Scan for the cell matching the given text and deliver its [x, y] coordinate at center. 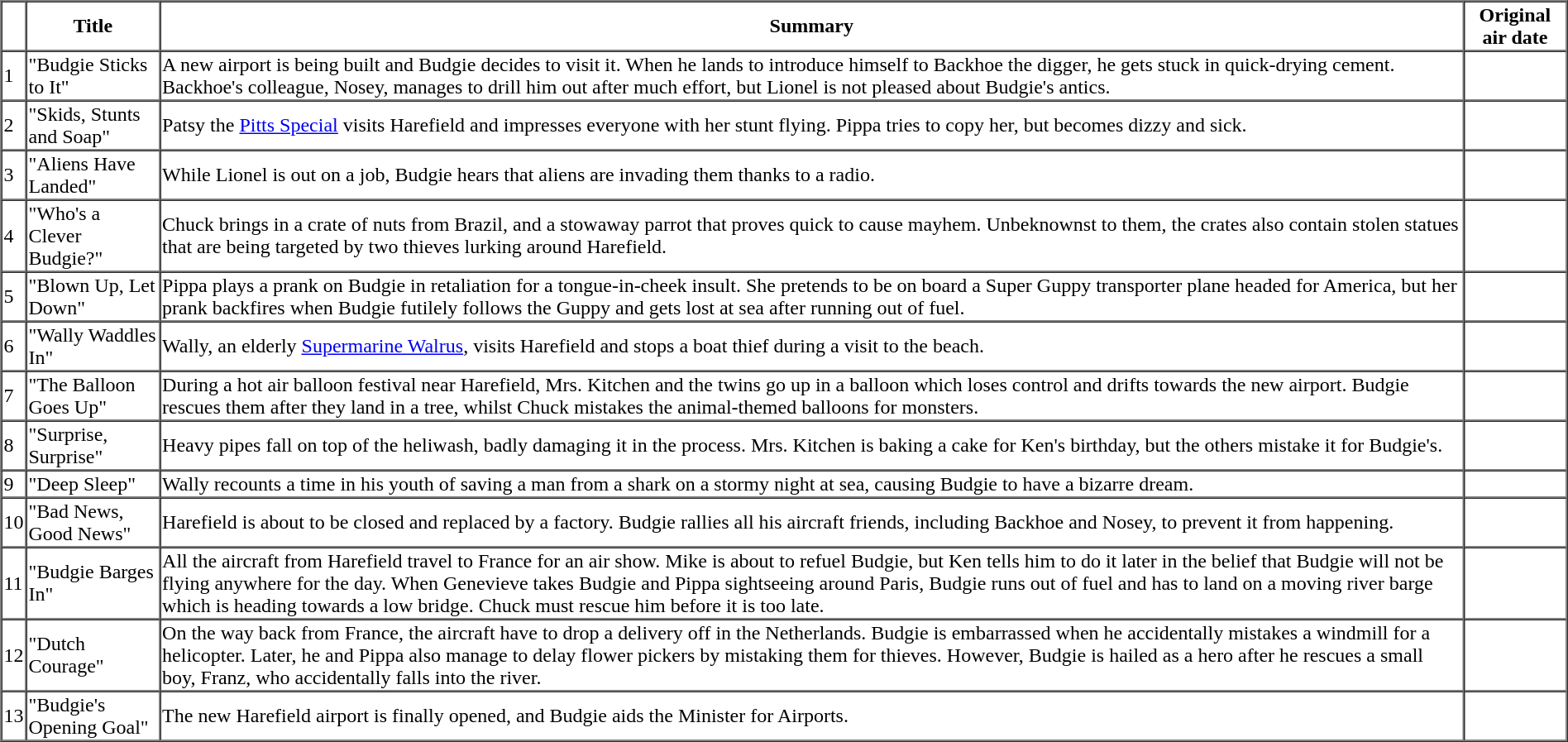
8 [14, 445]
"Budgie Barges In" [93, 584]
12 [14, 655]
13 [14, 716]
10 [14, 523]
"Wally Waddles In" [93, 346]
Patsy the Pitts Special visits Harefield and impresses everyone with her stunt flying. Pippa tries to copy her, but becomes dizzy and sick. [811, 126]
11 [14, 584]
"Bad News, Good News" [93, 523]
Wally recounts a time in his youth of saving a man from a shark on a stormy night at sea, causing Budgie to have a bizarre dream. [811, 483]
"Skids, Stunts and Soap" [93, 126]
9 [14, 483]
"Aliens Have Landed" [93, 175]
"Surprise, Surprise" [93, 445]
The new Harefield airport is finally opened, and Budgie aids the Minister for Airports. [811, 716]
3 [14, 175]
Wally, an elderly Supermarine Walrus, visits Harefield and stops a boat thief during a visit to the beach. [811, 346]
"Budgie's Opening Goal" [93, 716]
2 [14, 126]
4 [14, 237]
Original air date [1515, 26]
"The Balloon Goes Up" [93, 395]
6 [14, 346]
While Lionel is out on a job, Budgie hears that aliens are invading them thanks to a radio. [811, 175]
"Who's a Clever Budgie?" [93, 237]
"Budgie Sticks to It" [93, 76]
5 [14, 296]
"Deep Sleep" [93, 483]
"Dutch Courage" [93, 655]
Title [93, 26]
7 [14, 395]
Summary [811, 26]
1 [14, 76]
"Blown Up, Let Down" [93, 296]
